Determine the [X, Y] coordinate at the center of the cell enclosing the given text.  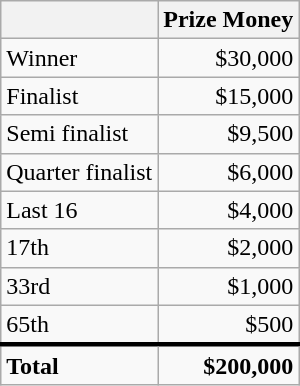
$500 [228, 325]
Prize Money [228, 20]
65th [80, 325]
Finalist [80, 96]
$6,000 [228, 172]
$15,000 [228, 96]
Last 16 [80, 210]
Winner [80, 58]
$2,000 [228, 248]
$30,000 [228, 58]
17th [80, 248]
$4,000 [228, 210]
Quarter finalist [80, 172]
Semi finalist [80, 134]
$200,000 [228, 365]
Total [80, 365]
33rd [80, 286]
$1,000 [228, 286]
$9,500 [228, 134]
